Pinpoint the cell where the given text exists, returning its (x, y) midpoint coordinate. 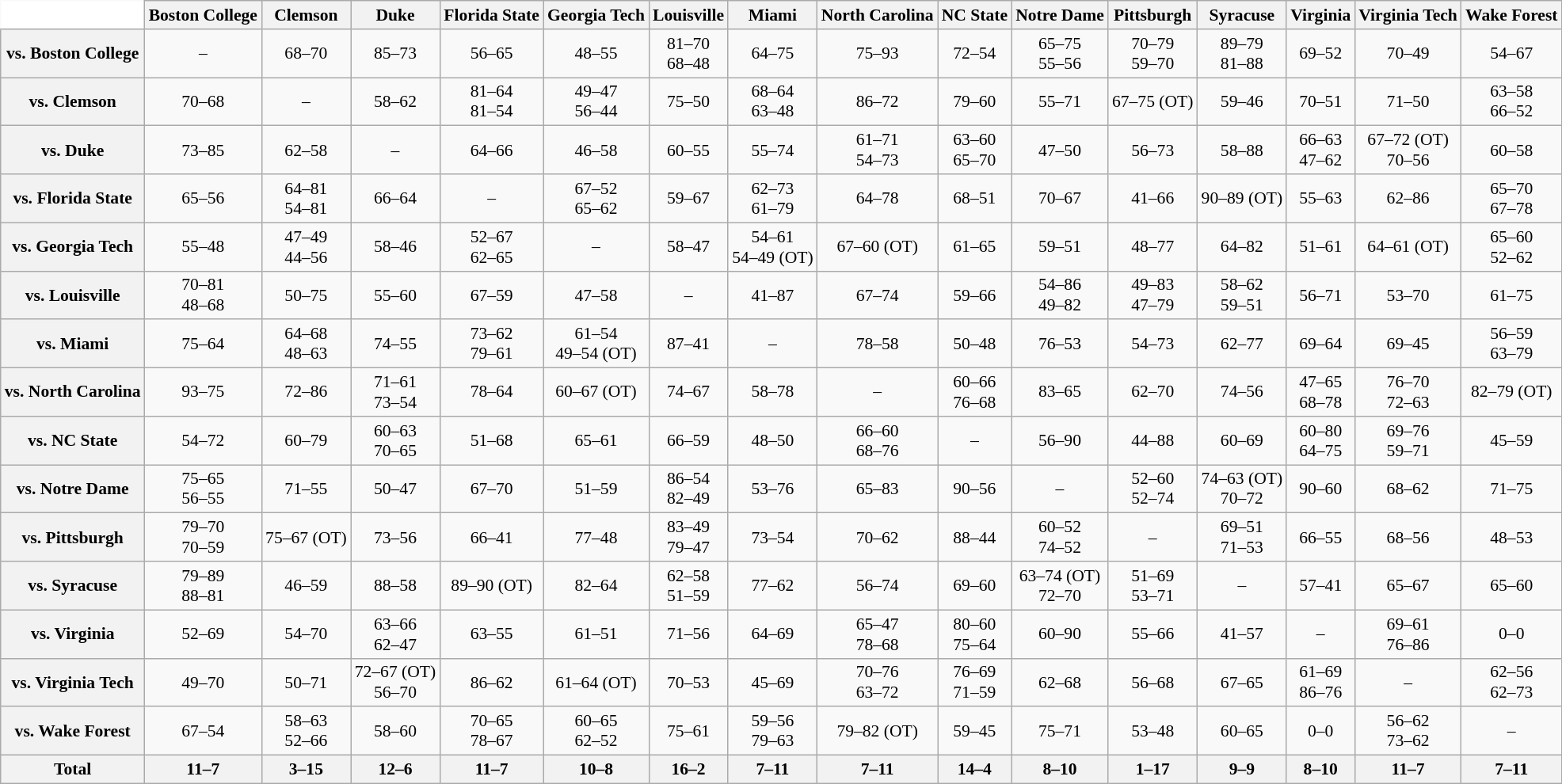
66–64 (396, 198)
vs. Georgia Tech (73, 247)
50–47 (396, 489)
53–48 (1153, 732)
65–6052–62 (1511, 247)
54–70 (306, 634)
77–48 (596, 537)
82–64 (596, 586)
54–72 (203, 440)
67–72 (OT)70–56 (1408, 150)
vs. Florida State (73, 198)
63–74 (OT)72–70 (1060, 586)
67–75 (OT) (1153, 101)
79–7070–59 (203, 537)
70–51 (1320, 101)
70–67 (1060, 198)
52–69 (203, 634)
47–4944–56 (306, 247)
85–73 (396, 54)
vs. Virginia (73, 634)
60–67 (OT) (596, 393)
71–50 (1408, 101)
62–68 (1060, 683)
75–67 (OT) (306, 537)
55–48 (203, 247)
56–73 (1153, 150)
70–8148–68 (203, 295)
Louisville (688, 15)
58–46 (396, 247)
60–79 (306, 440)
50–48 (974, 344)
16–2 (688, 770)
62–5662–73 (1511, 683)
66–59 (688, 440)
49–8347–79 (1153, 295)
Virginia (1320, 15)
55–74 (773, 150)
41–66 (1153, 198)
69–52 (1320, 54)
79–8988–81 (203, 586)
72–54 (974, 54)
Miami (773, 15)
45–69 (773, 683)
65–4778–68 (878, 634)
Florida State (491, 15)
90–89 (OT) (1242, 198)
3–15 (306, 770)
78–58 (878, 344)
69–6176–86 (1408, 634)
48–55 (596, 54)
Pittsburgh (1153, 15)
88–44 (974, 537)
86–62 (491, 683)
75–50 (688, 101)
63–6662–47 (396, 634)
44–88 (1153, 440)
74–67 (688, 393)
79–60 (974, 101)
60–69 (1242, 440)
56–5963–79 (1511, 344)
70–7663–72 (878, 683)
89–90 (OT) (491, 586)
58–78 (773, 393)
68–51 (974, 198)
63–55 (491, 634)
61–64 (OT) (596, 683)
vs. Wake Forest (73, 732)
60–65 (1242, 732)
41–87 (773, 295)
60–8064–75 (1320, 440)
68–70 (306, 54)
52–6762–65 (491, 247)
Total (73, 770)
51–59 (596, 489)
60–5274–52 (1060, 537)
NC State (974, 15)
Notre Dame (1060, 15)
vs. NC State (73, 440)
75–6556–55 (203, 489)
vs. Louisville (73, 295)
65–56 (203, 198)
Georgia Tech (596, 15)
67–59 (491, 295)
Duke (396, 15)
62–5851–59 (688, 586)
73–6279–61 (491, 344)
89–7981–88 (1242, 54)
64–78 (878, 198)
54–73 (1153, 344)
vs. Notre Dame (73, 489)
52–6052–74 (1153, 489)
55–63 (1320, 198)
12–6 (396, 770)
72–86 (306, 393)
66–6068–76 (878, 440)
47–50 (1060, 150)
68–62 (1408, 489)
86–5482–49 (688, 489)
65–7067–78 (1511, 198)
69–7659–71 (1408, 440)
69–60 (974, 586)
vs. Duke (73, 150)
56–90 (1060, 440)
86–72 (878, 101)
67–70 (491, 489)
49–70 (203, 683)
73–85 (203, 150)
46–59 (306, 586)
60–6562–52 (596, 732)
78–64 (491, 393)
54–8649–82 (1060, 295)
51–68 (491, 440)
64–6848–63 (306, 344)
vs. Boston College (73, 54)
vs. North Carolina (73, 393)
64–75 (773, 54)
93–75 (203, 393)
68–6463–48 (773, 101)
87–41 (688, 344)
77–62 (773, 586)
65–83 (878, 489)
53–76 (773, 489)
57–41 (1320, 586)
67–5265–62 (596, 198)
9–9 (1242, 770)
83–4979–47 (688, 537)
Clemson (306, 15)
81–6481–54 (491, 101)
73–54 (773, 537)
56–74 (878, 586)
83–65 (1060, 393)
69–64 (1320, 344)
70–6578–67 (491, 732)
68–56 (1408, 537)
90–60 (1320, 489)
56–68 (1153, 683)
14–4 (974, 770)
64–61 (OT) (1408, 247)
64–69 (773, 634)
vs. Pittsburgh (73, 537)
61–5449–54 (OT) (596, 344)
54–67 (1511, 54)
55–60 (396, 295)
59–51 (1060, 247)
58–6352–66 (306, 732)
76–7072–63 (1408, 393)
82–79 (OT) (1511, 393)
76–53 (1060, 344)
10–8 (596, 770)
66–41 (491, 537)
74–55 (396, 344)
74–56 (1242, 393)
70–62 (878, 537)
69–45 (1408, 344)
1–17 (1153, 770)
vs. Virginia Tech (73, 683)
53–70 (1408, 295)
51–6953–71 (1153, 586)
58–88 (1242, 150)
59–5679–63 (773, 732)
67–74 (878, 295)
80–6075–64 (974, 634)
90–56 (974, 489)
63–6065–70 (974, 150)
48–53 (1511, 537)
Wake Forest (1511, 15)
64–8154–81 (306, 198)
50–75 (306, 295)
88–58 (396, 586)
67–54 (203, 732)
61–7154–73 (878, 150)
69–5171–53 (1242, 537)
70–7959–70 (1153, 54)
50–71 (306, 683)
65–7555–56 (1060, 54)
74–63 (OT)70–72 (1242, 489)
58–60 (396, 732)
58–6259–51 (1242, 295)
55–66 (1153, 634)
56–65 (491, 54)
65–61 (596, 440)
70–53 (688, 683)
59–46 (1242, 101)
61–75 (1511, 295)
56–6273–62 (1408, 732)
70–49 (1408, 54)
vs. Syracuse (73, 586)
65–67 (1408, 586)
61–51 (596, 634)
62–70 (1153, 393)
62–58 (306, 150)
62–86 (1408, 198)
Virginia Tech (1408, 15)
49–4756–44 (596, 101)
55–71 (1060, 101)
67–65 (1242, 683)
vs. Clemson (73, 101)
71–75 (1511, 489)
71–56 (688, 634)
58–47 (688, 247)
60–6676–68 (974, 393)
75–71 (1060, 732)
75–64 (203, 344)
47–6568–78 (1320, 393)
59–45 (974, 732)
North Carolina (878, 15)
71–6173–54 (396, 393)
64–82 (1242, 247)
48–50 (773, 440)
65–60 (1511, 586)
75–93 (878, 54)
59–67 (688, 198)
70–68 (203, 101)
76–6971–59 (974, 683)
63–5866–52 (1511, 101)
66–6347–62 (1320, 150)
81–7068–48 (688, 54)
51–61 (1320, 247)
60–55 (688, 150)
67–60 (OT) (878, 247)
60–90 (1060, 634)
vs. Miami (73, 344)
46–58 (596, 150)
62–7361–79 (773, 198)
Syracuse (1242, 15)
41–57 (1242, 634)
73–56 (396, 537)
48–77 (1153, 247)
72–67 (OT)56–70 (396, 683)
59–66 (974, 295)
58–62 (396, 101)
64–66 (491, 150)
60–58 (1511, 150)
61–65 (974, 247)
79–82 (OT) (878, 732)
56–71 (1320, 295)
62–77 (1242, 344)
71–55 (306, 489)
60–6370–65 (396, 440)
75–61 (688, 732)
47–58 (596, 295)
45–59 (1511, 440)
66–55 (1320, 537)
54–6154–49 (OT) (773, 247)
61–6986–76 (1320, 683)
Boston College (203, 15)
